Detect which cell encompasses the target text, then output its (X, Y) center coordinate. 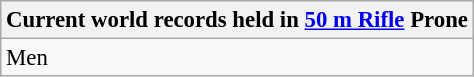
Men (238, 58)
Current world records held in 50 m Rifle Prone (238, 20)
